Capture the cell that displays the provided text and extract its [x, y] central coordinate. 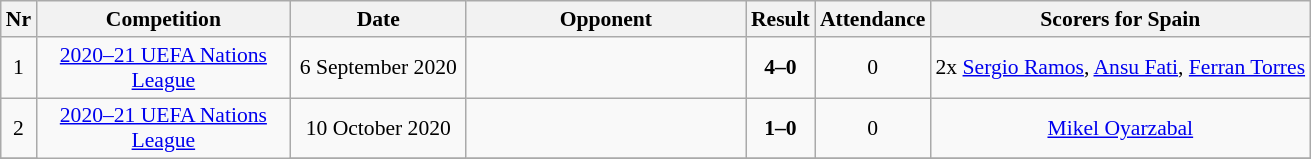
Result [780, 19]
Opponent [606, 19]
Scorers for Spain [1120, 19]
Attendance [873, 19]
Competition [164, 19]
1 [18, 68]
Nr [18, 19]
4–0 [780, 68]
Mikel Oyarzabal [1120, 128]
10 October 2020 [378, 128]
6 September 2020 [378, 68]
2 [18, 128]
2x Sergio Ramos, Ansu Fati, Ferran Torres [1120, 68]
1–0 [780, 128]
Date [378, 19]
